For the text-containing cell, return its midpoint in (X, Y) coordinate format. 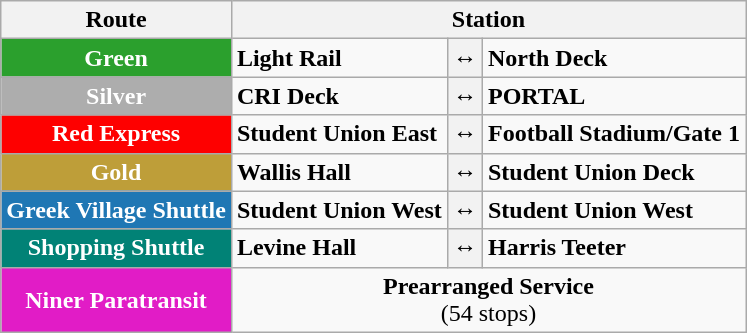
Shopping Shuttle (116, 248)
Harris Teeter (614, 248)
Levine Hall (339, 248)
Red Express (116, 134)
Green (116, 58)
Station (488, 20)
Gold (116, 172)
Student Union Deck (614, 172)
Wallis Hall (339, 172)
Student Union East (339, 134)
Niner Paratransit (116, 300)
CRI Deck (339, 96)
Silver (116, 96)
Prearranged Service(54 stops) (488, 300)
North Deck (614, 58)
Light Rail (339, 58)
Greek Village Shuttle (116, 210)
Route (116, 20)
PORTAL (614, 96)
Football Stadium/Gate 1 (614, 134)
